Detect which cell encompasses the target text, then output its (X, Y) center coordinate. 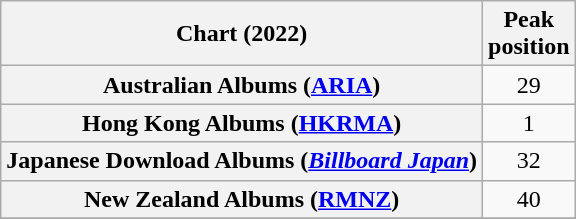
32 (529, 161)
40 (529, 199)
Hong Kong Albums (HKRMA) (242, 123)
1 (529, 123)
Australian Albums (ARIA) (242, 85)
29 (529, 85)
Peakposition (529, 34)
Japanese Download Albums (Billboard Japan) (242, 161)
Chart (2022) (242, 34)
New Zealand Albums (RMNZ) (242, 199)
